Locate the cell with the specified text and output its (x, y) center coordinate. 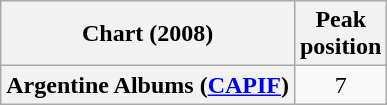
Peakposition (340, 34)
7 (340, 85)
Chart (2008) (148, 34)
Argentine Albums (CAPIF) (148, 85)
